Identify which cell holds the provided text, then report its (X, Y) central coordinate. 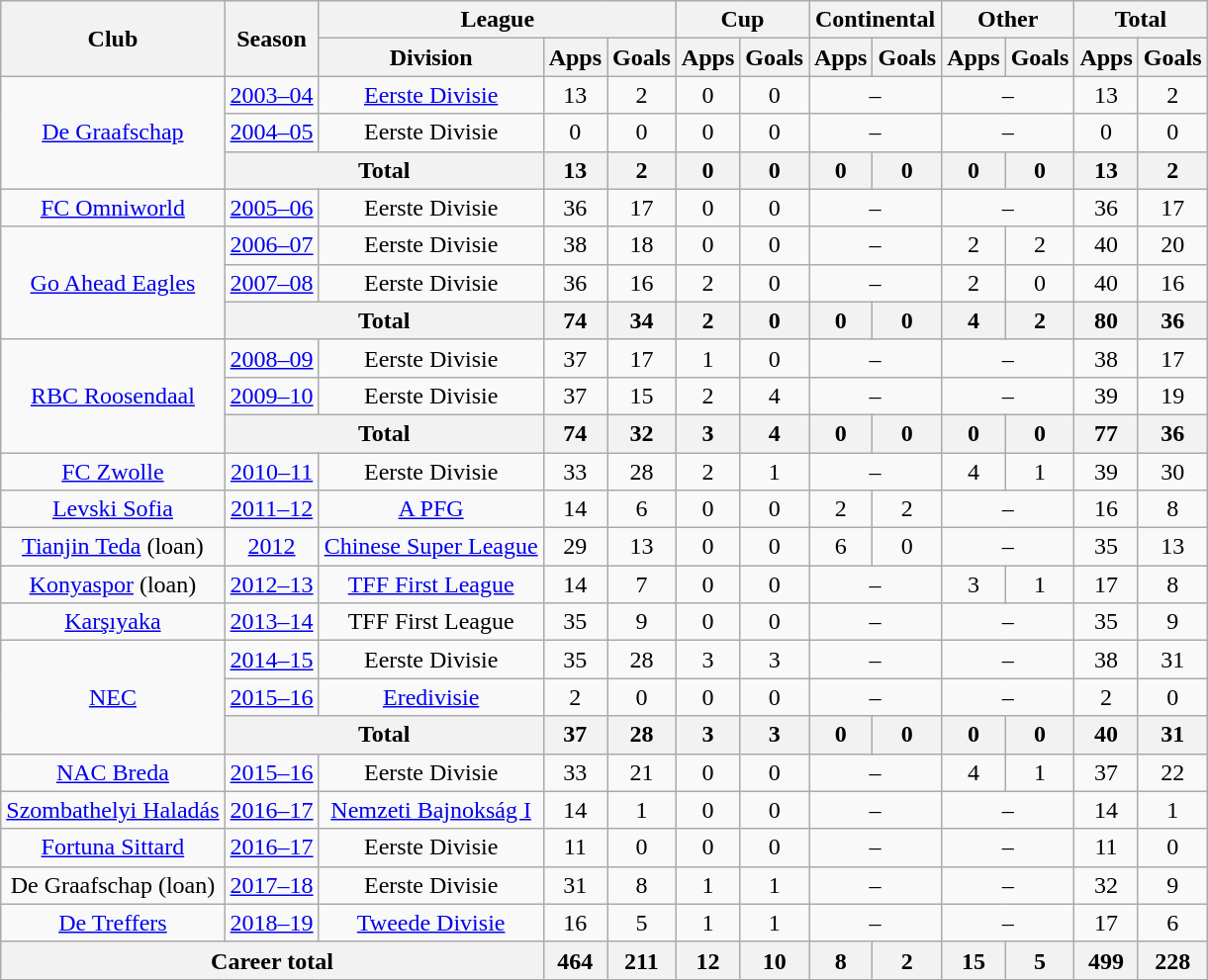
10 (775, 960)
20 (1172, 245)
2009–10 (271, 396)
2007–08 (271, 283)
De Graafschap (loan) (113, 885)
2013–14 (271, 622)
77 (1106, 433)
Karşıyaka (113, 622)
228 (1172, 960)
29 (575, 547)
Tianjin Teda (loan) (113, 547)
De Graafschap (113, 133)
12 (707, 960)
7 (642, 584)
Nemzeti Bajnokság I (431, 810)
2004–05 (271, 133)
22 (1172, 772)
211 (642, 960)
2006–07 (271, 245)
80 (1106, 320)
2005–06 (271, 208)
NEC (113, 697)
2018–19 (271, 923)
FC Zwolle (113, 472)
2003–04 (271, 95)
Career total (272, 960)
30 (1172, 472)
Cup (742, 20)
RBC Roosendaal (113, 396)
18 (642, 245)
21 (642, 772)
499 (1106, 960)
2017–18 (271, 885)
464 (575, 960)
Fortuna Sittard (113, 847)
League (497, 20)
19 (1172, 396)
Other (1008, 20)
Chinese Super League (431, 547)
Season (271, 39)
Continental (876, 20)
A PFG (431, 509)
2011–12 (271, 509)
2008–09 (271, 358)
Konyaspor (loan) (113, 584)
Club (113, 39)
Eredivisie (431, 697)
FC Omniworld (113, 208)
34 (642, 320)
Szombathelyi Haladás (113, 810)
Tweede Divisie (431, 923)
2012–13 (271, 584)
Levski Sofia (113, 509)
NAC Breda (113, 772)
De Treffers (113, 923)
2014–15 (271, 660)
2012 (271, 547)
2010–11 (271, 472)
Division (431, 57)
Go Ahead Eagles (113, 283)
